Search for the cell housing the specified text and yield its [X, Y] center coordinate. 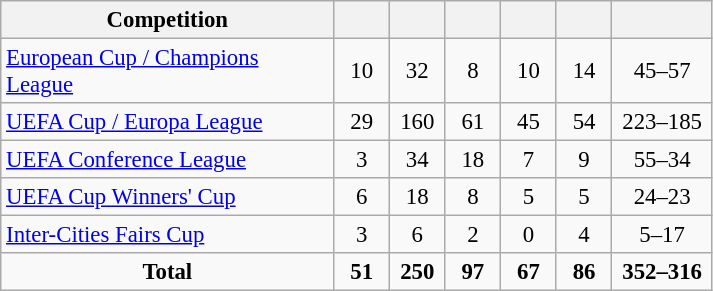
54 [584, 122]
14 [584, 72]
4 [584, 235]
Competition [168, 20]
32 [417, 72]
45 [529, 122]
0 [529, 235]
UEFA Conference League [168, 160]
34 [417, 160]
5–17 [662, 235]
29 [362, 122]
9 [584, 160]
45–57 [662, 72]
Inter-Cities Fairs Cup [168, 235]
7 [529, 160]
UEFA Cup / Europa League [168, 122]
24–23 [662, 197]
61 [473, 122]
2 [473, 235]
European Cup / Champions League [168, 72]
223–185 [662, 122]
160 [417, 122]
UEFA Cup Winners' Cup [168, 197]
55–34 [662, 160]
